Scan for the cell matching the given text and deliver its (x, y) coordinate at center. 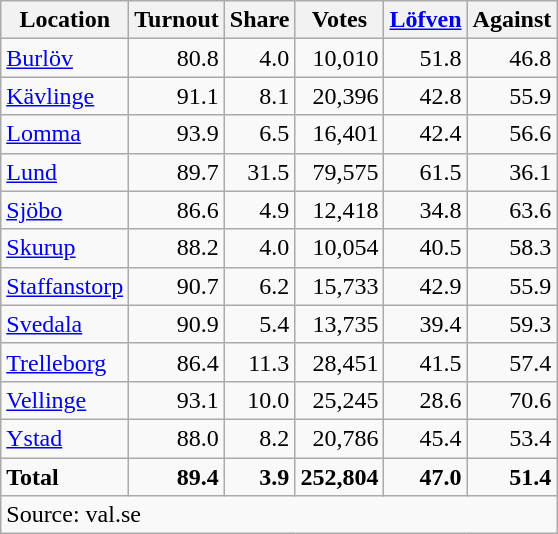
5.4 (260, 324)
57.4 (512, 362)
25,245 (340, 400)
86.6 (177, 210)
Kävlinge (65, 96)
Skurup (65, 248)
28,451 (340, 362)
8.2 (260, 438)
93.1 (177, 400)
51.4 (512, 477)
252,804 (340, 477)
3.9 (260, 477)
63.6 (512, 210)
13,735 (340, 324)
80.8 (177, 58)
40.5 (426, 248)
41.5 (426, 362)
89.4 (177, 477)
6.2 (260, 286)
53.4 (512, 438)
70.6 (512, 400)
28.6 (426, 400)
Burlöv (65, 58)
Turnout (177, 20)
6.5 (260, 134)
Votes (340, 20)
20,786 (340, 438)
46.8 (512, 58)
90.9 (177, 324)
42.9 (426, 286)
15,733 (340, 286)
88.2 (177, 248)
12,418 (340, 210)
Lund (65, 172)
56.6 (512, 134)
Source: val.se (279, 515)
31.5 (260, 172)
Vellinge (65, 400)
11.3 (260, 362)
Trelleborg (65, 362)
10,010 (340, 58)
89.7 (177, 172)
36.1 (512, 172)
61.5 (426, 172)
51.8 (426, 58)
42.4 (426, 134)
Against (512, 20)
93.9 (177, 134)
Lomma (65, 134)
39.4 (426, 324)
10.0 (260, 400)
Löfven (426, 20)
58.3 (512, 248)
42.8 (426, 96)
79,575 (340, 172)
4.9 (260, 210)
Ystad (65, 438)
90.7 (177, 286)
Staffanstorp (65, 286)
8.1 (260, 96)
Share (260, 20)
59.3 (512, 324)
91.1 (177, 96)
20,396 (340, 96)
Location (65, 20)
86.4 (177, 362)
16,401 (340, 134)
47.0 (426, 477)
Sjöbo (65, 210)
Total (65, 477)
Svedala (65, 324)
45.4 (426, 438)
34.8 (426, 210)
88.0 (177, 438)
10,054 (340, 248)
